Identify which cell holds the provided text, then report its [x, y] central coordinate. 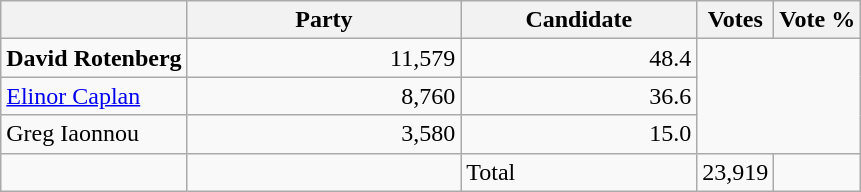
Total [579, 172]
15.0 [579, 134]
Elinor Caplan [94, 96]
Candidate [579, 20]
Party [324, 20]
Votes [736, 20]
8,760 [324, 96]
48.4 [579, 58]
Vote % [818, 20]
3,580 [324, 134]
36.6 [579, 96]
David Rotenberg [94, 58]
Greg Iaonnou [94, 134]
11,579 [324, 58]
23,919 [736, 172]
